Locate the cell with the specified text and output its (X, Y) center coordinate. 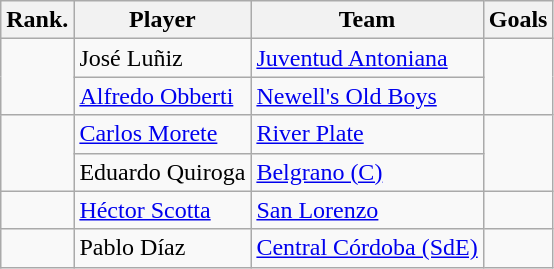
Player (162, 20)
Pablo Díaz (162, 248)
Team (367, 20)
José Luñiz (162, 58)
Juventud Antoniana (367, 58)
Goals (518, 20)
Héctor Scotta (162, 210)
Carlos Morete (162, 134)
Rank. (38, 20)
Alfredo Obberti (162, 96)
San Lorenzo (367, 210)
Eduardo Quiroga (162, 172)
Newell's Old Boys (367, 96)
Belgrano (C) (367, 172)
River Plate (367, 134)
Central Córdoba (SdE) (367, 248)
